Detect which cell encompasses the target text, then output its [x, y] center coordinate. 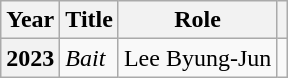
Year [30, 20]
Lee Byung-Jun [197, 58]
Title [90, 20]
2023 [30, 58]
Bait [90, 58]
Role [197, 20]
